Pinpoint the cell where the given text exists, returning its (x, y) midpoint coordinate. 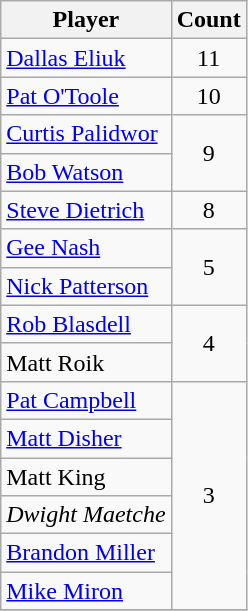
Player (86, 20)
4 (208, 343)
Matt King (86, 477)
Mike Miron (86, 591)
Dallas Eliuk (86, 58)
9 (208, 153)
Curtis Palidwor (86, 134)
Count (208, 20)
10 (208, 96)
Nick Patterson (86, 286)
Brandon Miller (86, 553)
8 (208, 210)
Dwight Maetche (86, 515)
Gee Nash (86, 248)
Matt Disher (86, 438)
11 (208, 58)
5 (208, 267)
Bob Watson (86, 172)
3 (208, 495)
Steve Dietrich (86, 210)
Pat Campbell (86, 400)
Matt Roik (86, 362)
Rob Blasdell (86, 324)
Pat O'Toole (86, 96)
